Output the (x, y) coordinate of the center of the cell containing the given text.  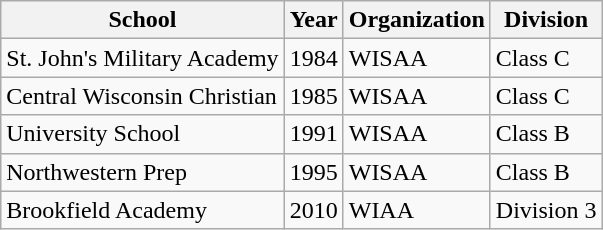
WIAA (416, 210)
Year (314, 20)
Brookfield Academy (142, 210)
1991 (314, 134)
Organization (416, 20)
St. John's Military Academy (142, 58)
Division (546, 20)
School (142, 20)
1995 (314, 172)
Division 3 (546, 210)
1984 (314, 58)
1985 (314, 96)
Northwestern Prep (142, 172)
Central Wisconsin Christian (142, 96)
2010 (314, 210)
University School (142, 134)
